For the text-containing cell, return its midpoint in (x, y) coordinate format. 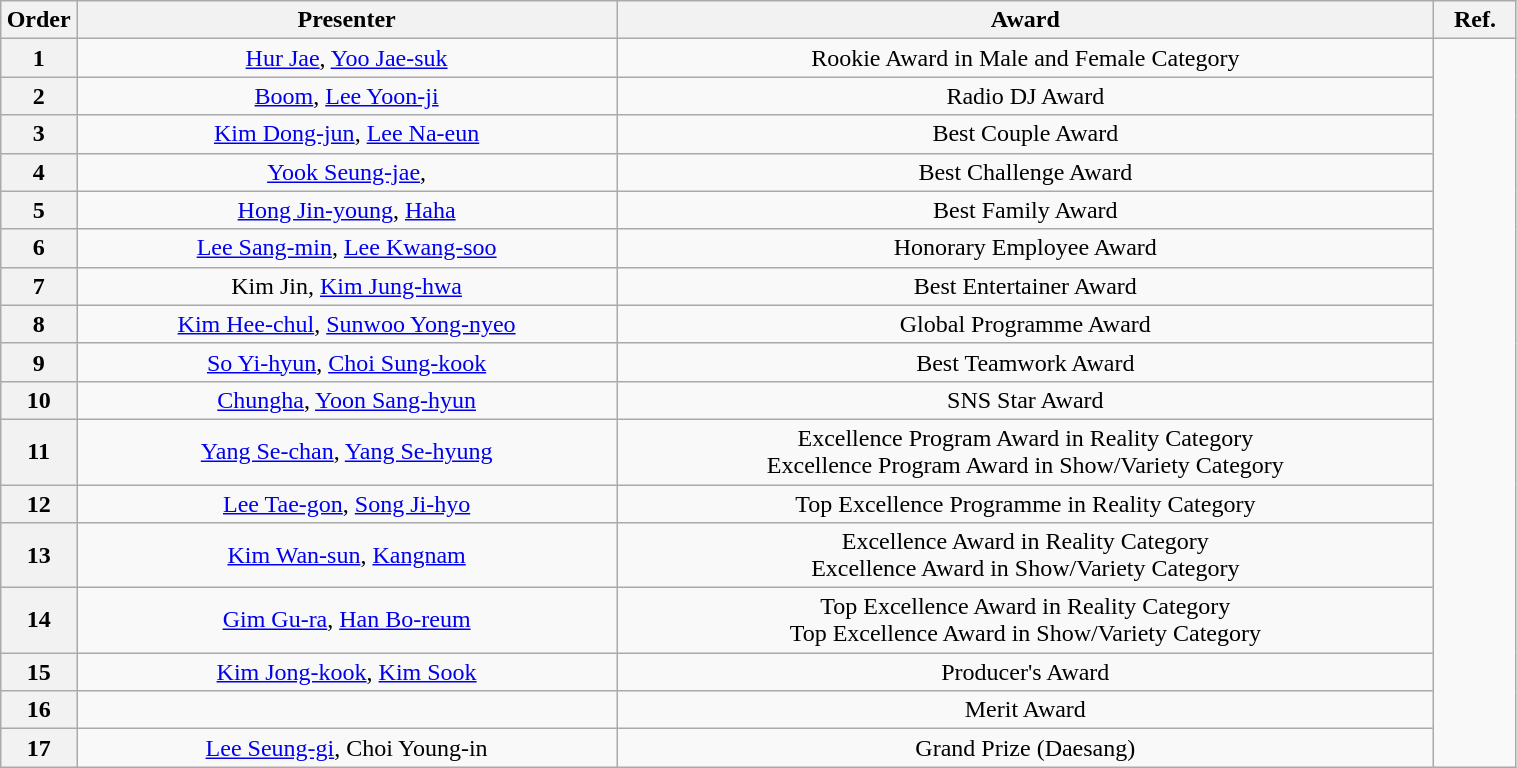
Chungha, Yoon Sang-hyun (346, 400)
2 (39, 96)
Best Family Award (1026, 210)
12 (39, 503)
10 (39, 400)
Top Excellence Award in Reality CategoryTop Excellence Award in Show/Variety Category (1026, 620)
Honorary Employee Award (1026, 248)
Best Couple Award (1026, 134)
Producer's Award (1026, 672)
15 (39, 672)
8 (39, 324)
11 (39, 452)
Order (39, 20)
Award (1026, 20)
16 (39, 710)
Gim Gu-ra, Han Bo-reum (346, 620)
Ref. (1475, 20)
Excellence Award in Reality CategoryExcellence Award in Show/Variety Category (1026, 556)
Boom, Lee Yoon-ji (346, 96)
Best Entertainer Award (1026, 286)
Kim Dong-jun, Lee Na-eun (346, 134)
17 (39, 748)
Yook Seung-jae, (346, 172)
Hong Jin-young, Haha (346, 210)
Kim Wan-sun, Kangnam (346, 556)
SNS Star Award (1026, 400)
6 (39, 248)
Grand Prize (Daesang) (1026, 748)
Kim Jong-kook, Kim Sook (346, 672)
Hur Jae, Yoo Jae-suk (346, 58)
Excellence Program Award in Reality CategoryExcellence Program Award in Show/Variety Category (1026, 452)
1 (39, 58)
Yang Se-chan, Yang Se-hyung (346, 452)
9 (39, 362)
Merit Award (1026, 710)
Presenter (346, 20)
So Yi-hyun, Choi Sung-kook (346, 362)
Lee Seung-gi, Choi Young-in (346, 748)
13 (39, 556)
Global Programme Award (1026, 324)
Kim Jin, Kim Jung-hwa (346, 286)
Lee Tae-gon, Song Ji-hyo (346, 503)
5 (39, 210)
Best Teamwork Award (1026, 362)
Rookie Award in Male and Female Category (1026, 58)
Kim Hee-chul, Sunwoo Yong-nyeo (346, 324)
14 (39, 620)
Best Challenge Award (1026, 172)
7 (39, 286)
4 (39, 172)
Top Excellence Programme in Reality Category (1026, 503)
3 (39, 134)
Radio DJ Award (1026, 96)
Lee Sang-min, Lee Kwang-soo (346, 248)
